Identify which cell holds the provided text, then report its [X, Y] central coordinate. 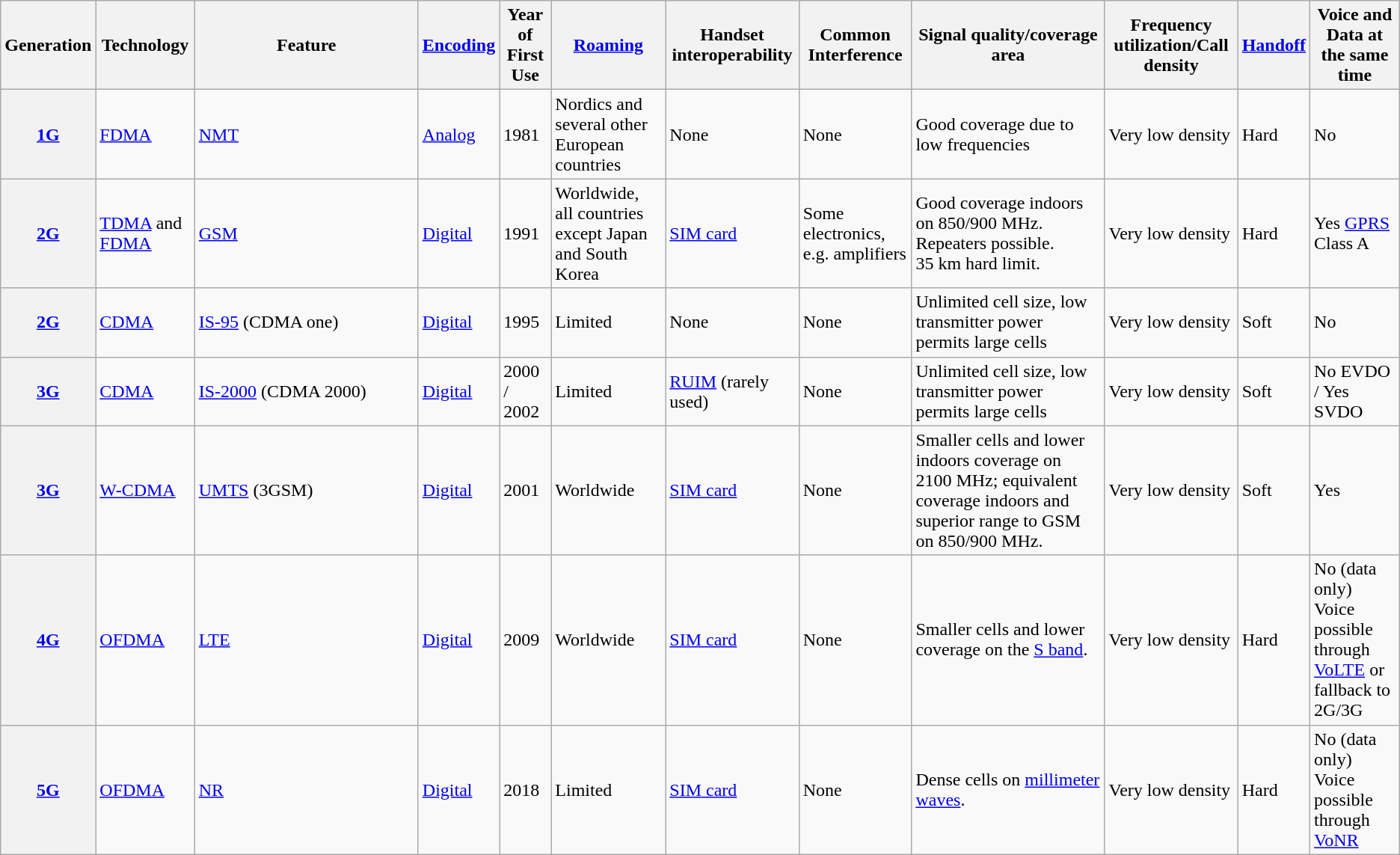
Year of First Use [525, 45]
1981 [525, 135]
Smaller cells and lower coverage on the S band. [1008, 640]
TDMA and FDMA [145, 233]
Yes GPRS Class A [1355, 233]
RUIM (rarely used) [732, 391]
1991 [525, 233]
Roaming [609, 45]
UMTS (3GSM) [307, 491]
Smaller cells and lower indoors coverage on 2100 MHz; equivalent coverage indoors and superior range to GSM on 850/900 MHz. [1008, 491]
NR [307, 790]
IS-95 (CDMA one) [307, 322]
Feature [307, 45]
Frequency utilization/Call density [1171, 45]
No (data only)Voice possible through VoLTE or fallback to 2G/3G [1355, 640]
No (data only)Voice possible through VoNR [1355, 790]
Common Interference [856, 45]
1995 [525, 322]
Handset interoperability [732, 45]
Yes [1355, 491]
5G [48, 790]
W-CDMA [145, 491]
Generation [48, 45]
Good coverage indoors on 850/900 MHz. Repeaters possible. 35 km hard limit. [1008, 233]
4G [48, 640]
Analog [458, 135]
Nordics and several other European countries [609, 135]
Signal quality/coverage area [1008, 45]
GSM [307, 233]
FDMA [145, 135]
Voice and Data at the same time [1355, 45]
Handoff [1274, 45]
Encoding [458, 45]
Dense cells on millimeter waves. [1008, 790]
LTE [307, 640]
2018 [525, 790]
Good coverage due to low frequencies [1008, 135]
Worldwide, all countries except Japan and South Korea [609, 233]
Some electronics, e.g. amplifiers [856, 233]
2001 [525, 491]
2000 / 2002 [525, 391]
No EVDO / Yes SVDO [1355, 391]
Technology [145, 45]
NMT [307, 135]
1G [48, 135]
IS-2000 (CDMA 2000) [307, 391]
2009 [525, 640]
